Capture the cell that displays the provided text and extract its [X, Y] central coordinate. 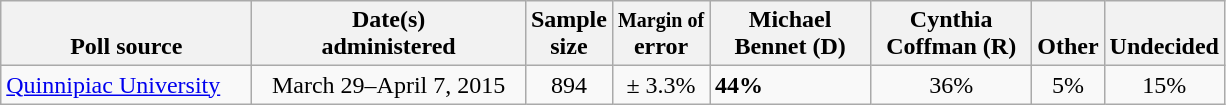
March 29–April 7, 2015 [389, 85]
Other [1068, 34]
Quinnipiac University [126, 85]
44% [790, 85]
CynthiaCoffman (R) [952, 34]
5% [1068, 85]
MichaelBennet (D) [790, 34]
894 [568, 85]
15% [1164, 85]
Date(s)administered [389, 34]
36% [952, 85]
Margin oferror [660, 34]
Poll source [126, 34]
Undecided [1164, 34]
± 3.3% [660, 85]
Samplesize [568, 34]
